Return (x, y) of the center of cell containing provided text 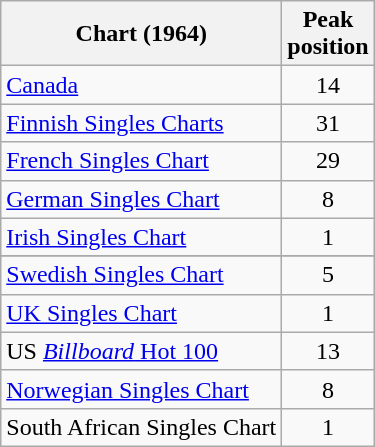
14 (328, 85)
Peakposition (328, 34)
Swedish Singles Chart (142, 275)
Irish Singles Chart (142, 237)
31 (328, 123)
French Singles Chart (142, 161)
South African Singles Chart (142, 427)
Chart (1964) (142, 34)
Canada (142, 85)
Norwegian Singles Chart (142, 389)
13 (328, 351)
German Singles Chart (142, 199)
5 (328, 275)
US Billboard Hot 100 (142, 351)
UK Singles Chart (142, 313)
Finnish Singles Charts (142, 123)
29 (328, 161)
